Determine the (X, Y) coordinate at the center of the cell enclosing the given text.  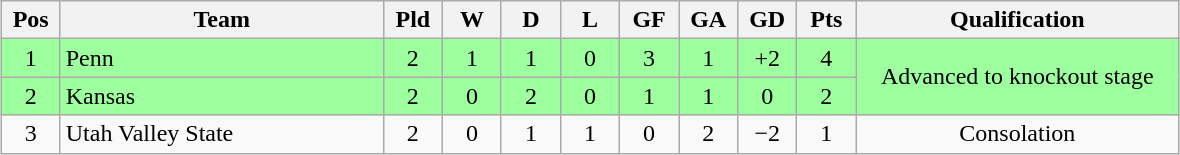
W (472, 20)
Utah Valley State (222, 134)
Qualification (1018, 20)
L (590, 20)
GA (708, 20)
Advanced to knockout stage (1018, 77)
+2 (768, 58)
GD (768, 20)
D (530, 20)
Pld (412, 20)
4 (826, 58)
GF (650, 20)
Team (222, 20)
−2 (768, 134)
Kansas (222, 96)
Pos (30, 20)
Consolation (1018, 134)
Penn (222, 58)
Pts (826, 20)
